Capture the cell that displays the provided text and extract its (x, y) central coordinate. 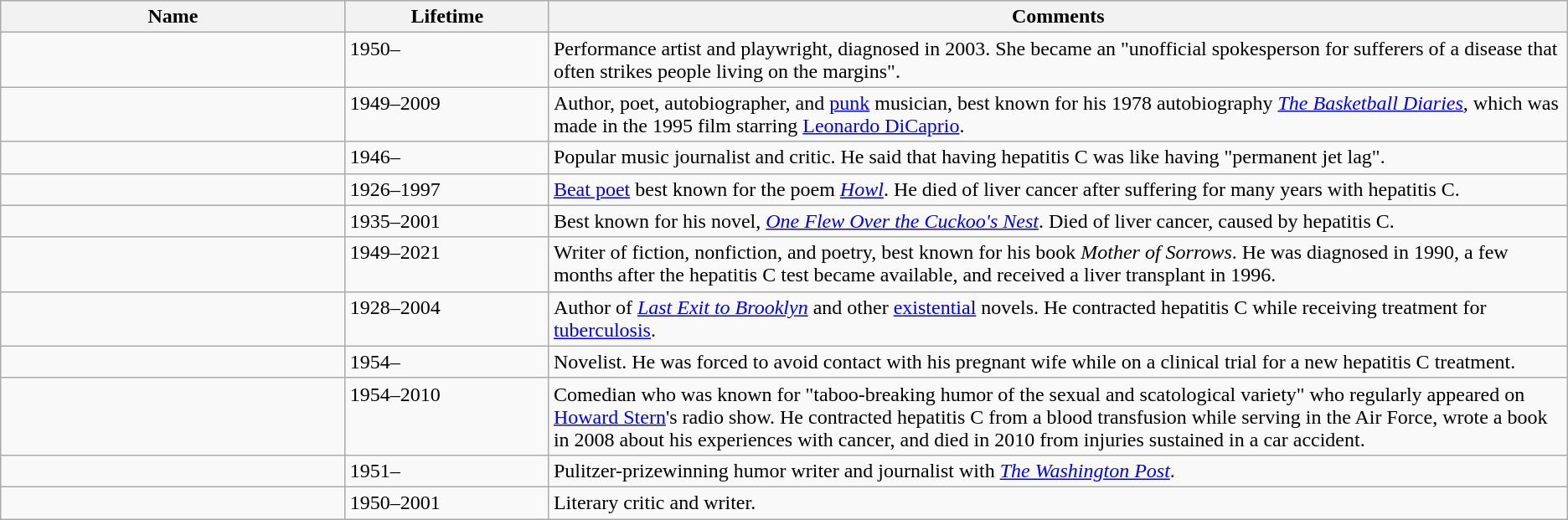
1954– (447, 362)
Best known for his novel, One Flew Over the Cuckoo's Nest. Died of liver cancer, caused by hepatitis C. (1058, 221)
Lifetime (447, 17)
Comments (1058, 17)
Beat poet best known for the poem Howl. He died of liver cancer after suffering for many years with hepatitis C. (1058, 189)
1949–2009 (447, 114)
1950–2001 (447, 502)
1951– (447, 471)
Novelist. He was forced to avoid contact with his pregnant wife while on a clinical trial for a new hepatitis C treatment. (1058, 362)
Author of Last Exit to Brooklyn and other existential novels. He contracted hepatitis C while receiving treatment for tuberculosis. (1058, 318)
1949–2021 (447, 265)
1926–1997 (447, 189)
Name (173, 17)
Popular music journalist and critic. He said that having hepatitis C was like having "permanent jet lag". (1058, 157)
Pulitzer-prizewinning humor writer and journalist with The Washington Post. (1058, 471)
Literary critic and writer. (1058, 502)
1928–2004 (447, 318)
1946– (447, 157)
1935–2001 (447, 221)
1954–2010 (447, 416)
1950– (447, 60)
